Identify which cell holds the provided text, then report its [x, y] central coordinate. 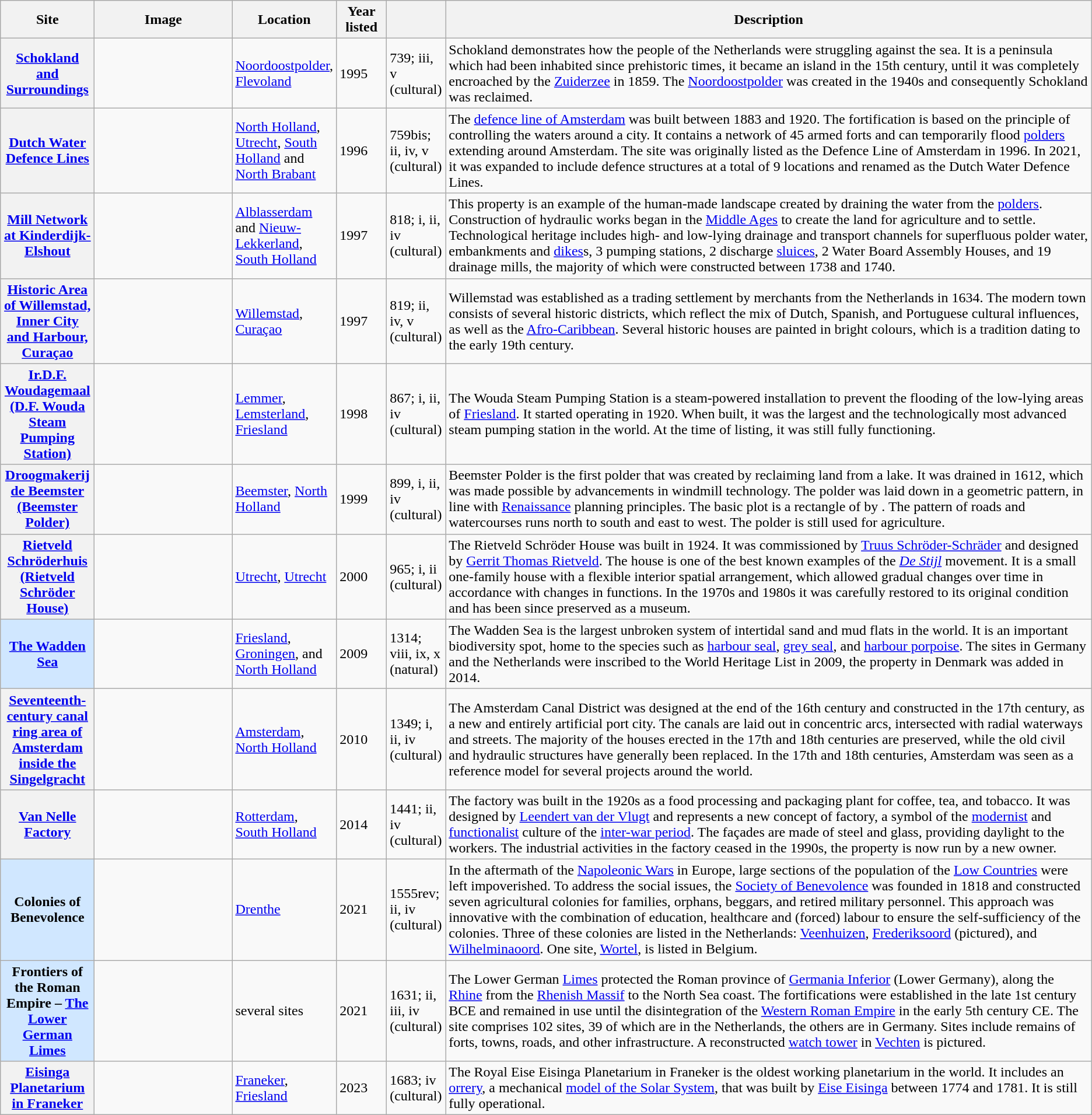
Site [48, 20]
1314; viii, ix, x (natural) [416, 653]
1555rev; ii, iv (cultural) [416, 909]
Rietveld Schröderhuis (Rietveld Schröder House) [48, 576]
1349; i, ii, iv (cultural) [416, 739]
Schokland and Surroundings [48, 74]
Seventeenth-century canal ring area of Amsterdam inside the Singelgracht [48, 739]
739; iii, v (cultural) [416, 74]
2000 [362, 576]
several sites [285, 1011]
1999 [362, 499]
Frontiers of the Roman Empire – The Lower German Limes [48, 1011]
1998 [362, 414]
Colonies of Benevolence [48, 909]
The Wadden Sea [48, 653]
Dutch Water Defence Lines [48, 151]
2014 [362, 824]
Rotterdam, South Holland [285, 824]
899, i, ii, iv (cultural) [416, 499]
Ir.D.F. Woudagemaal (D.F. Wouda Steam Pumping Station) [48, 414]
Description [769, 20]
Alblasserdam and Nieuw-Lekkerland, South Holland [285, 236]
2023 [362, 1088]
Franeker, Friesland [285, 1088]
Image [163, 20]
Mill Network at Kinderdijk-Elshout [48, 236]
819; ii, iv, v (cultural) [416, 321]
759bis; ii, iv, v (cultural) [416, 151]
Location [285, 20]
2009 [362, 653]
Willemstad, Curaçao [285, 321]
1441; ii, iv (cultural) [416, 824]
Utrecht, Utrecht [285, 576]
Van Nelle Factory [48, 824]
Amsterdam, North Holland [285, 739]
Noordoostpolder, Flevoland [285, 74]
1996 [362, 151]
Year listed [362, 20]
965; i, ii (cultural) [416, 576]
1683; iv (cultural) [416, 1088]
Droogmakerij de Beemster (Beemster Polder) [48, 499]
Historic Area of Willemstad, Inner City and Harbour, Curaçao [48, 321]
867; i, ii, iv (cultural) [416, 414]
North Holland, Utrecht, South Holland and North Brabant [285, 151]
2010 [362, 739]
1995 [362, 74]
1631; ii, iii, iv (cultural) [416, 1011]
Friesland, Groningen, and North Holland [285, 653]
Lemmer, Lemsterland, Friesland [285, 414]
818; i, ii, iv (cultural) [416, 236]
Drenthe [285, 909]
Beemster, North Holland [285, 499]
Eisinga Planetarium in Franeker [48, 1088]
